Detect which cell encompasses the target text, then output its [X, Y] center coordinate. 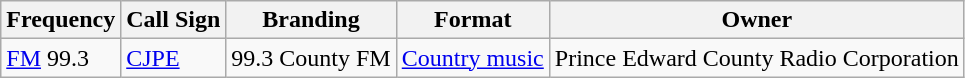
CJPE [174, 58]
99.3 County FM [311, 58]
Owner [756, 20]
Call Sign [174, 20]
Country music [472, 58]
Branding [311, 20]
Frequency [61, 20]
Prince Edward County Radio Corporation [756, 58]
FM 99.3 [61, 58]
Format [472, 20]
